From the cell containing the given text, extract its center point as [x, y] coordinate. 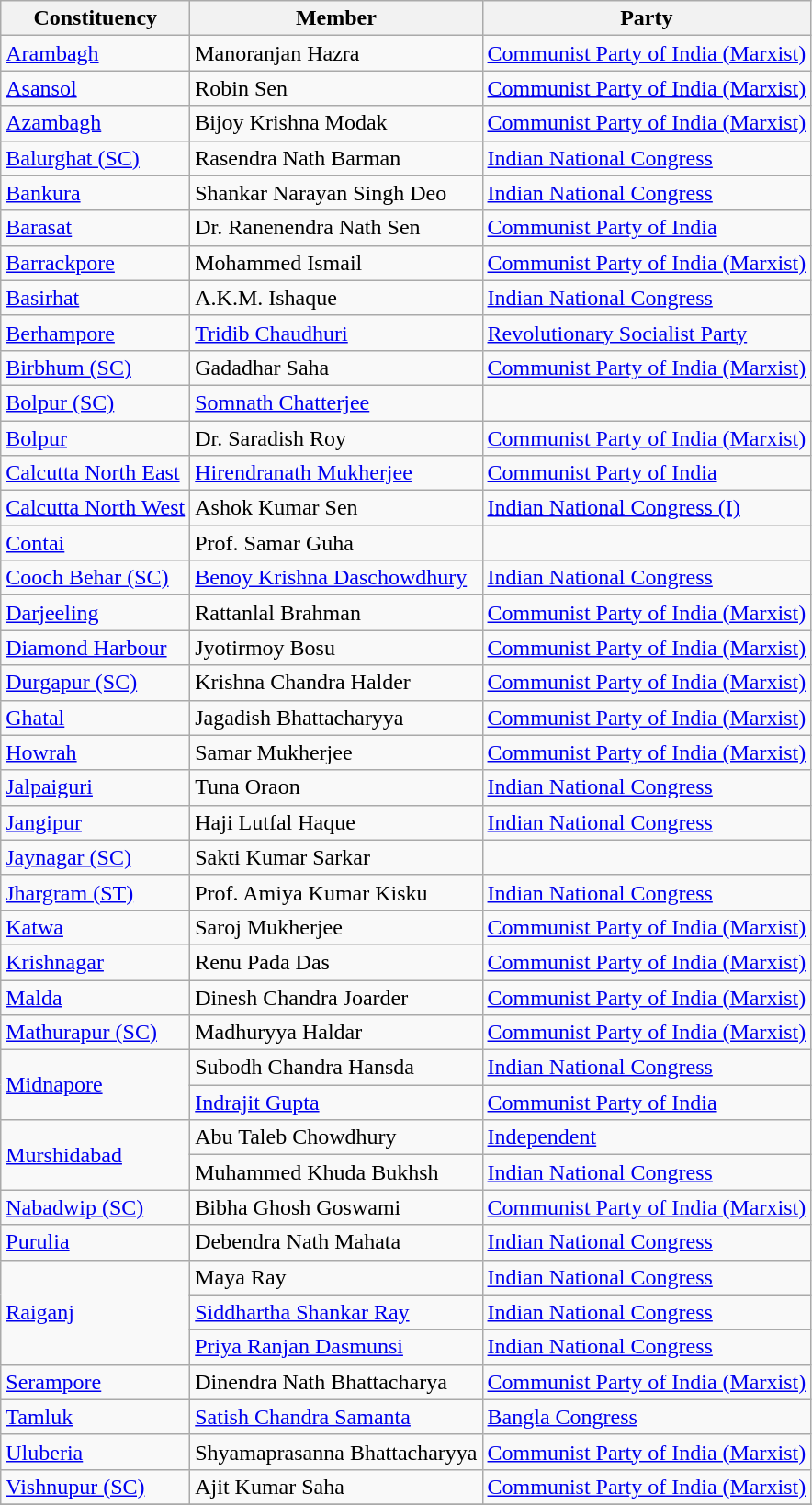
Maya Ray [336, 1277]
Azambagh [96, 123]
Murshidabad [96, 1155]
Serampore [96, 1382]
A.K.M. Ishaque [336, 298]
Barasat [96, 228]
Siddhartha Shankar Ray [336, 1312]
Priya Ranjan Dasmunsi [336, 1347]
Jangipur [96, 822]
Satish Chandra Samanta [336, 1417]
Benoy Krishna Daschowdhury [336, 578]
Berhampore [96, 333]
Bijoy Krishna Modak [336, 123]
Independent [647, 1137]
Malda [96, 997]
Revolutionary Socialist Party [647, 333]
Tridib Chaudhuri [336, 333]
Ajit Kumar Saha [336, 1487]
Robin Sen [336, 88]
Gadadhar Saha [336, 368]
Dinesh Chandra Joarder [336, 997]
Bangla Congress [647, 1417]
Ashok Kumar Sen [336, 508]
Bolpur (SC) [96, 402]
Balurghat (SC) [96, 158]
Constituency [96, 18]
Jagadish Bhattacharyya [336, 718]
Asansol [96, 88]
Member [336, 18]
Indrajit Gupta [336, 1103]
Dr. Ranenendra Nath Sen [336, 228]
Subodh Chandra Hansda [336, 1068]
Uluberia [96, 1452]
Barrackpore [96, 263]
Mohammed Ismail [336, 263]
Jhargram (ST) [96, 892]
Contai [96, 543]
Krishna Chandra Halder [336, 683]
Tamluk [96, 1417]
Calcutta North West [96, 508]
Midnapore [96, 1085]
Bankura [96, 193]
Bibha Ghosh Goswami [336, 1207]
Abu Taleb Chowdhury [336, 1137]
Jaynagar (SC) [96, 857]
Mathurapur (SC) [96, 1033]
Rattanlal Brahman [336, 613]
Calcutta North East [96, 473]
Darjeeling [96, 613]
Shyamaprasanna Bhattacharyya [336, 1452]
Tuna Oraon [336, 787]
Raiganj [96, 1312]
Jyotirmoy Bosu [336, 648]
Arambagh [96, 53]
Diamond Harbour [96, 648]
Muhammed Khuda Bukhsh [336, 1172]
Howrah [96, 752]
Nabadwip (SC) [96, 1207]
Debendra Nath Mahata [336, 1242]
Saroj Mukherjee [336, 927]
Rasendra Nath Barman [336, 158]
Sakti Kumar Sarkar [336, 857]
Prof. Samar Guha [336, 543]
Basirhat [96, 298]
Jalpaiguri [96, 787]
Birbhum (SC) [96, 368]
Purulia [96, 1242]
Renu Pada Das [336, 962]
Somnath Chatterjee [336, 402]
Vishnupur (SC) [96, 1487]
Indian National Congress (I) [647, 508]
Samar Mukherjee [336, 752]
Party [647, 18]
Madhuryya Haldar [336, 1033]
Ghatal [96, 718]
Shankar Narayan Singh Deo [336, 193]
Manoranjan Hazra [336, 53]
Cooch Behar (SC) [96, 578]
Dinendra Nath Bhattacharya [336, 1382]
Bolpur [96, 438]
Krishnagar [96, 962]
Haji Lutfal Haque [336, 822]
Hirendranath Mukherjee [336, 473]
Katwa [96, 927]
Prof. Amiya Kumar Kisku [336, 892]
Durgapur (SC) [96, 683]
Dr. Saradish Roy [336, 438]
